Output the [X, Y] coordinate of the center of the cell containing the given text.  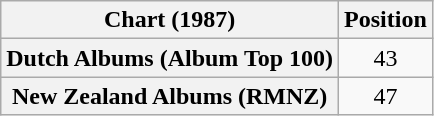
Dutch Albums (Album Top 100) [170, 58]
Position [386, 20]
Chart (1987) [170, 20]
47 [386, 96]
43 [386, 58]
New Zealand Albums (RMNZ) [170, 96]
